Provide the [X, Y] coordinate of the cell's center where the given text is located.  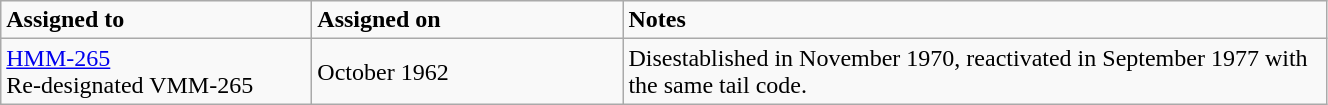
Assigned on [468, 20]
HMM-265Re-designated VMM-265 [156, 72]
Assigned to [156, 20]
Notes [975, 20]
Disestablished in November 1970, reactivated in September 1977 with the same tail code. [975, 72]
October 1962 [468, 72]
